Return the (x, y) coordinate for the center point of the cell that contains the specified text.  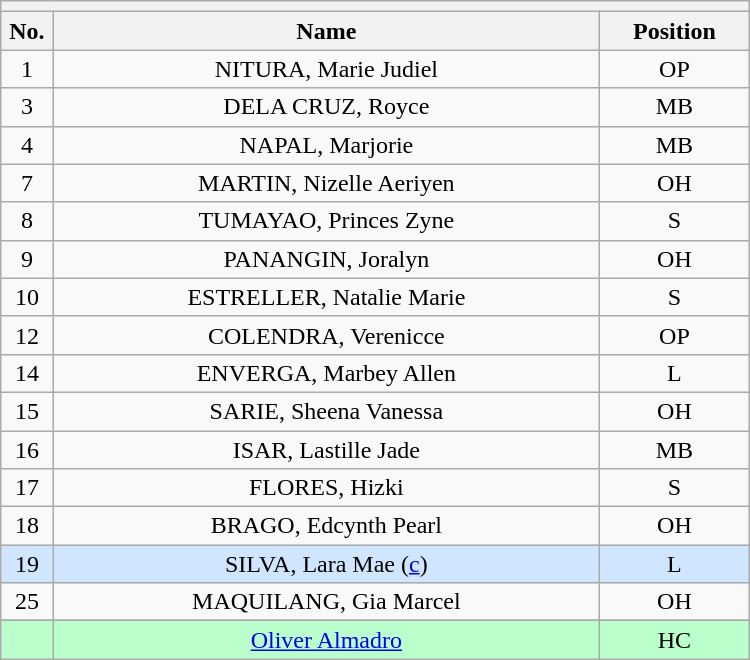
MARTIN, Nizelle Aeriyen (326, 183)
COLENDRA, Verenicce (326, 335)
NAPAL, Marjorie (326, 145)
Name (326, 31)
Oliver Almadro (326, 640)
FLORES, Hizki (326, 488)
ENVERGA, Marbey Allen (326, 373)
3 (27, 107)
NITURA, Marie Judiel (326, 69)
10 (27, 297)
14 (27, 373)
BRAGO, Edcynth Pearl (326, 526)
PANANGIN, Joralyn (326, 259)
Position (675, 31)
SILVA, Lara Mae (c) (326, 564)
17 (27, 488)
SARIE, Sheena Vanessa (326, 411)
25 (27, 602)
9 (27, 259)
8 (27, 221)
ISAR, Lastille Jade (326, 449)
MAQUILANG, Gia Marcel (326, 602)
DELA CRUZ, Royce (326, 107)
12 (27, 335)
TUMAYAO, Princes Zyne (326, 221)
No. (27, 31)
7 (27, 183)
ESTRELLER, Natalie Marie (326, 297)
18 (27, 526)
HC (675, 640)
16 (27, 449)
4 (27, 145)
15 (27, 411)
19 (27, 564)
1 (27, 69)
